From the cell containing the given text, extract its center point as [x, y] coordinate. 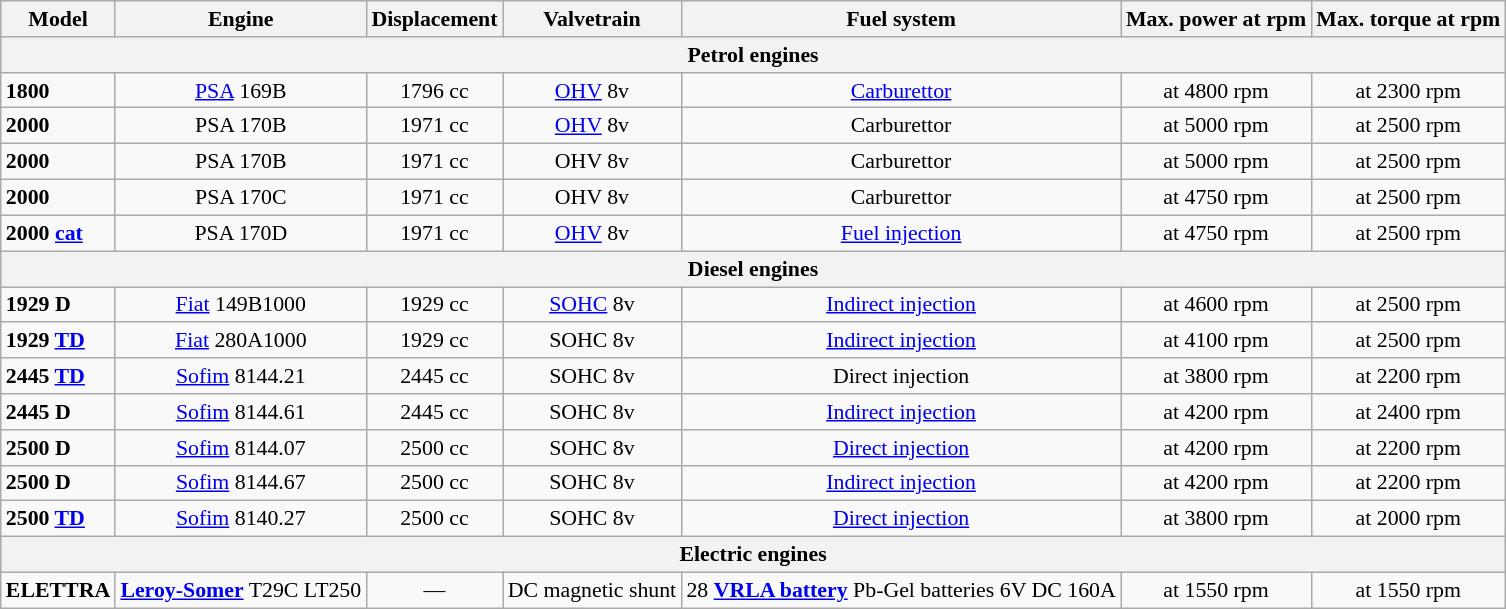
at 4600 rpm [1216, 304]
Sofim 8144.61 [240, 411]
ELETTRA [58, 590]
Diesel engines [754, 268]
1800 [58, 90]
PSA 170C [240, 197]
1796 cc [434, 90]
Valvetrain [592, 18]
Petrol engines [754, 54]
1929 D [58, 304]
1929 TD [58, 340]
Model [58, 18]
— [434, 590]
at 4100 rpm [1216, 340]
2445 TD [58, 375]
Fiat 149B1000 [240, 304]
2445 D [58, 411]
at 2400 rpm [1408, 411]
Fiat 280A1000 [240, 340]
Sofim 8144.21 [240, 375]
2000 cat [58, 233]
Engine [240, 18]
PSA 170D [240, 233]
Max. torque at rpm [1408, 18]
DC magnetic shunt [592, 590]
Displacement [434, 18]
Sofim 8140.27 [240, 518]
Max. power at rpm [1216, 18]
PSA 169B [240, 90]
Fuel injection [901, 233]
2500 TD [58, 518]
at 4800 rpm [1216, 90]
28 VRLA battery Pb-Gel batteries 6V DC 160A [901, 590]
at 2300 rpm [1408, 90]
Sofim 8144.67 [240, 483]
Sofim 8144.07 [240, 447]
Leroy-Somer T29C LT250 [240, 590]
Electric engines [754, 554]
at 2000 rpm [1408, 518]
Fuel system [901, 18]
